Locate the cell with the specified text and output its (x, y) center coordinate. 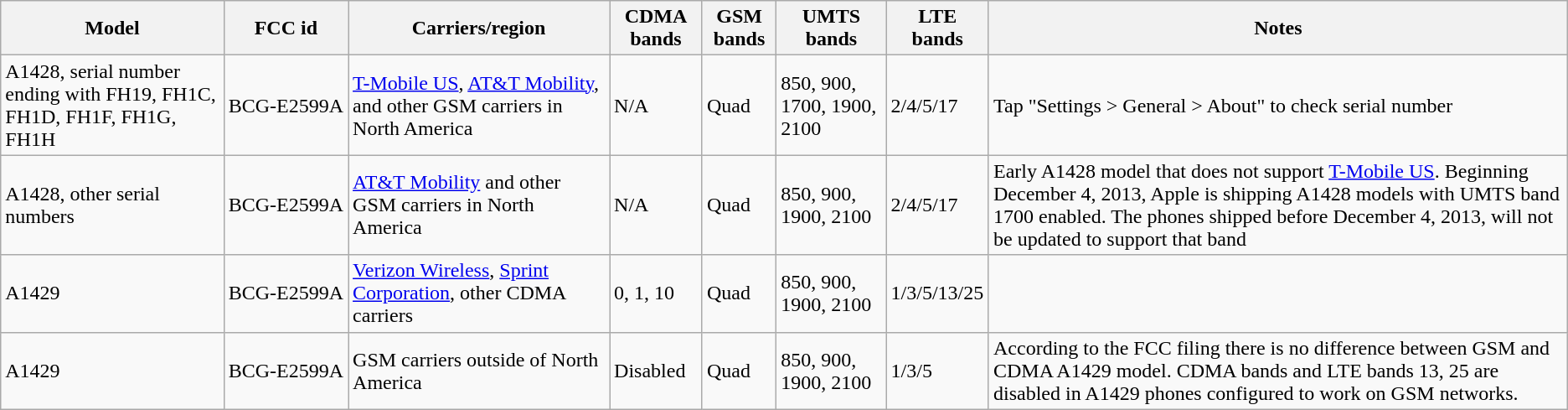
850, 900, 1700, 1900, 2100 (831, 106)
LTE bands (937, 29)
A1428, serial number ending with FH19, FH1C, FH1D, FH1F, FH1G, FH1H (112, 106)
Notes (1278, 29)
Model (112, 29)
CDMA bands (657, 29)
1/3/5/13/25 (937, 293)
Verizon Wireless, Sprint Corporation, other CDMA carriers (479, 293)
Tap "Settings > General > About" to check serial number (1278, 106)
FCC id (286, 29)
Carriers/region (479, 29)
0, 1, 10 (657, 293)
Disabled (657, 371)
T-Mobile US, AT&T Mobility, and other GSM carriers in North America (479, 106)
AT&T Mobility and other GSM carriers in North America (479, 205)
GSM carriers outside of North America (479, 371)
UMTS bands (831, 29)
1/3/5 (937, 371)
GSM bands (739, 29)
A1428, other serial numbers (112, 205)
